Identify which cell holds the provided text, then report its [x, y] central coordinate. 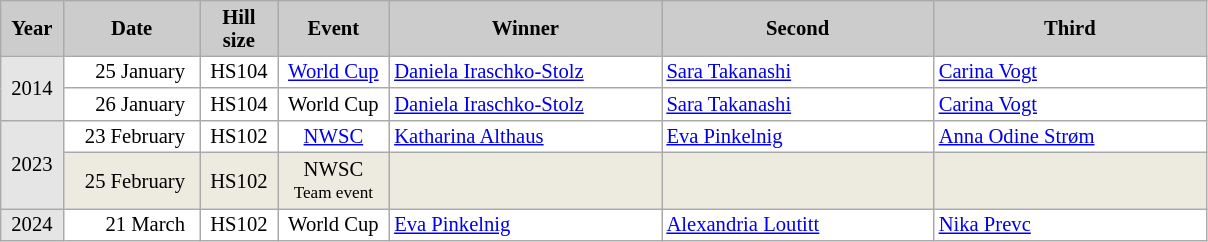
2014 [32, 87]
2023 [32, 164]
23 February [132, 136]
Katharina Althaus [525, 136]
Third [1070, 28]
26 January [132, 104]
Anna Odine Strøm [1070, 136]
NWSC [334, 136]
NWSCTeam event [334, 180]
2024 [32, 224]
25 January [132, 71]
Year [32, 28]
21 March [132, 224]
Alexandria Loutitt [798, 224]
Nika Prevc [1070, 224]
25 February [132, 180]
Date [132, 28]
Hill size [238, 28]
Event [334, 28]
Winner [525, 28]
Second [798, 28]
